From the cell containing the given text, extract its center point as [x, y] coordinate. 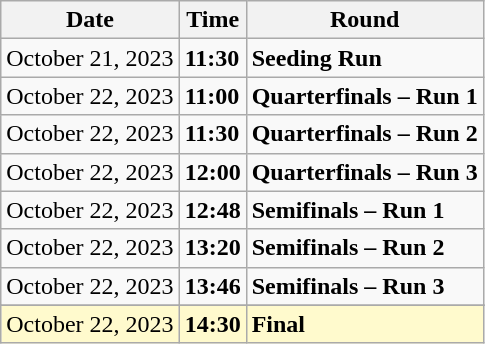
Seeding Run [364, 58]
13:20 [212, 248]
13:46 [212, 286]
11:00 [212, 96]
Semifinals – Run 1 [364, 210]
October 21, 2023 [90, 58]
12:00 [212, 172]
Semifinals – Run 2 [364, 248]
Time [212, 20]
Quarterfinals – Run 1 [364, 96]
Quarterfinals – Run 2 [364, 134]
12:48 [212, 210]
Date [90, 20]
14:30 [212, 324]
Semifinals – Run 3 [364, 286]
Final [364, 324]
Round [364, 20]
Quarterfinals – Run 3 [364, 172]
